Provide the [X, Y] coordinate of the cell's center where the given text is located.  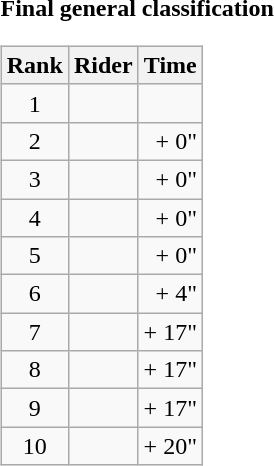
Rider [103, 65]
7 [34, 332]
+ 4" [170, 294]
2 [34, 141]
Time [170, 65]
5 [34, 256]
3 [34, 179]
8 [34, 370]
6 [34, 294]
9 [34, 408]
Rank [34, 65]
10 [34, 446]
4 [34, 217]
+ 20" [170, 446]
1 [34, 103]
